Capture the cell that displays the provided text and extract its (x, y) central coordinate. 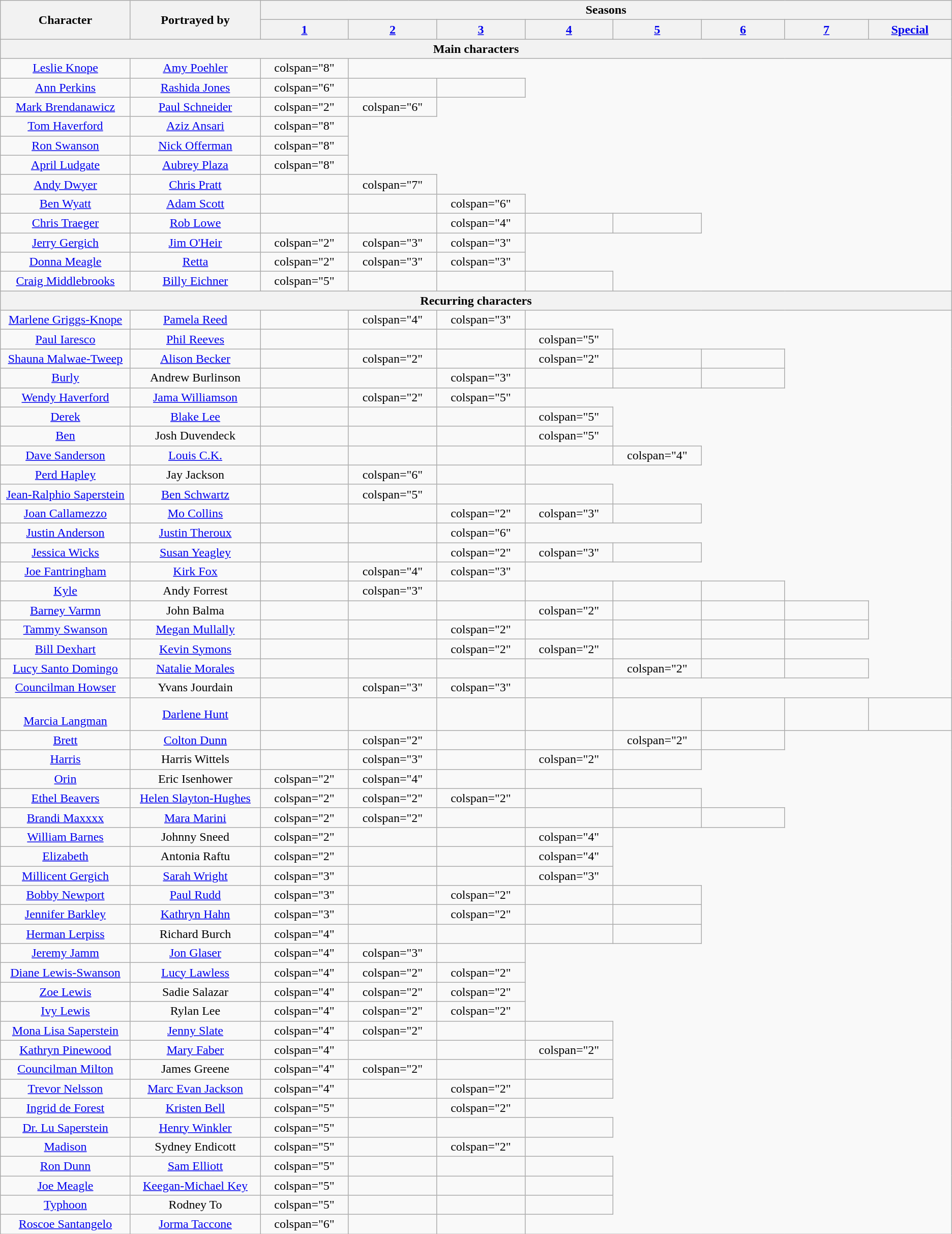
6 (743, 30)
William Barnes (65, 837)
Alison Becker (195, 359)
Chris Pratt (195, 184)
Sadie Salazar (195, 992)
John Balma (195, 610)
Marlene Griggs-Knope (65, 320)
Ron Swanson (65, 145)
colspan="7" (393, 184)
1 (304, 30)
Brandi Maxxxx (65, 817)
Jim O'Heir (195, 243)
Donna Meagle (65, 262)
Chris Traeger (65, 223)
Rylan Lee (195, 1011)
Antonia Raftu (195, 856)
Ben Schwartz (195, 494)
Madison (65, 1147)
Jeremy Jamm (65, 953)
Nick Offerman (195, 145)
Burly (65, 378)
Tammy Swanson (65, 630)
Brett (65, 740)
Keegan-Michael Key (195, 1186)
7 (826, 30)
Susan Yeagley (195, 552)
Paul Schneider (195, 107)
Aubrey Plaza (195, 165)
Harris Wittels (195, 759)
Wendy Haverford (65, 397)
Ben (65, 436)
Rashida Jones (195, 87)
Kristen Bell (195, 1108)
Marcia Langman (65, 714)
Roscoe Santangelo (65, 1224)
Kathryn Pinewood (65, 1050)
Kevin Symons (195, 649)
Mary Faber (195, 1050)
Harris (65, 759)
5 (657, 30)
Justin Anderson (65, 533)
Mona Lisa Saperstein (65, 1031)
Jessica Wicks (65, 552)
Councilman Milton (65, 1069)
Sydney Endicott (195, 1147)
Perd Hapley (65, 475)
Andrew Burlinson (195, 378)
Orin (65, 779)
Lucy Santo Domingo (65, 668)
Yvans Jourdain (195, 688)
Aziz Ansari (195, 126)
Recurring characters (476, 301)
Kirk Fox (195, 572)
Dave Sanderson (65, 455)
Ingrid de Forest (65, 1108)
Barney Varmn (65, 610)
Craig Middlebrooks (65, 281)
3 (481, 30)
Jerry Gergich (65, 243)
Tom Haverford (65, 126)
Rob Lowe (195, 223)
Andy Forrest (195, 591)
Kyle (65, 591)
Billy Eichner (195, 281)
Rodney To (195, 1205)
Portrayed by (195, 20)
Mark Brendanawicz (65, 107)
Character (65, 20)
Johnny Sneed (195, 837)
Louis C.K. (195, 455)
Jama Williamson (195, 397)
Andy Dwyer (65, 184)
Jorma Taccone (195, 1224)
Lucy Lawless (195, 973)
Megan Mullally (195, 630)
Henry Winkler (195, 1127)
Herman Lerpiss (65, 934)
Ben Wyatt (65, 203)
Kathryn Hahn (195, 915)
Elizabeth (65, 856)
James Greene (195, 1069)
Richard Burch (195, 934)
Jean-Ralphio Saperstein (65, 494)
Leslie Knope (65, 68)
Trevor Nelsson (65, 1089)
Mo Collins (195, 513)
Darlene Hunt (195, 714)
Ron Dunn (65, 1166)
Shauna Malwae-Tweep (65, 359)
Paul Iaresco (65, 339)
Phil Reeves (195, 339)
Sam Elliott (195, 1166)
Amy Poehler (195, 68)
Jon Glaser (195, 953)
Sarah Wright (195, 875)
Jenny Slate (195, 1031)
Helen Slayton-Hughes (195, 798)
Ivy Lewis (65, 1011)
Colton Dunn (195, 740)
2 (393, 30)
Joe Fantringham (65, 572)
Bobby Newport (65, 895)
Adam Scott (195, 203)
Special (910, 30)
Councilman Howser (65, 688)
Retta (195, 262)
Jennifer Barkley (65, 915)
April Ludgate (65, 165)
Josh Duvendeck (195, 436)
Derek (65, 417)
Pamela Reed (195, 320)
Main characters (476, 49)
Eric Isenhower (195, 779)
Dr. Lu Saperstein (65, 1127)
Joan Callamezzo (65, 513)
Zoe Lewis (65, 992)
Seasons (606, 10)
Typhoon (65, 1205)
Ann Perkins (65, 87)
Natalie Morales (195, 668)
Blake Lee (195, 417)
Marc Evan Jackson (195, 1089)
Diane Lewis-Swanson (65, 973)
Justin Theroux (195, 533)
Millicent Gergich (65, 875)
Ethel Beavers (65, 798)
Jay Jackson (195, 475)
Bill Dexhart (65, 649)
Paul Rudd (195, 895)
Mara Marini (195, 817)
4 (569, 30)
Joe Meagle (65, 1186)
